Pinpoint the cell where the given text exists, returning its [X, Y] midpoint coordinate. 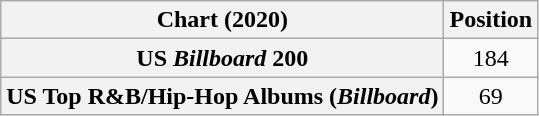
184 [491, 58]
Chart (2020) [222, 20]
US Top R&B/Hip-Hop Albums (Billboard) [222, 96]
Position [491, 20]
69 [491, 96]
US Billboard 200 [222, 58]
